Detect which cell encompasses the target text, then output its [x, y] center coordinate. 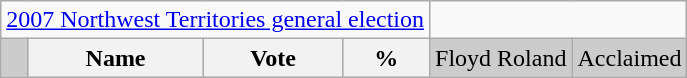
Name [116, 58]
2007 Northwest Territories general election [216, 20]
% [386, 58]
Vote [273, 58]
Acclaimed [630, 58]
Floyd Roland [501, 58]
